Output the (x, y) coordinate of the center of the cell containing the given text.  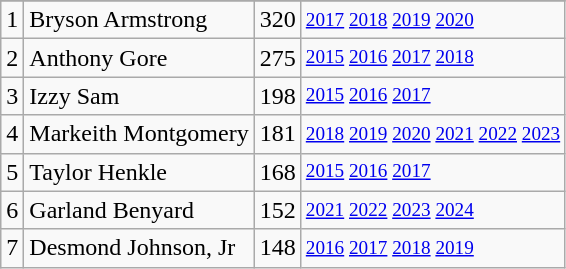
275 (278, 58)
4 (12, 134)
168 (278, 172)
2016 2017 2018 2019 (433, 248)
1 (12, 20)
5 (12, 172)
Taylor Henkle (139, 172)
2015 2016 2017 2018 (433, 58)
2 (12, 58)
Izzy Sam (139, 96)
Garland Benyard (139, 210)
7 (12, 248)
198 (278, 96)
181 (278, 134)
Bryson Armstrong (139, 20)
320 (278, 20)
Markeith Montgomery (139, 134)
3 (12, 96)
Anthony Gore (139, 58)
2018 2019 2020 2021 2022 2023 (433, 134)
Desmond Johnson, Jr (139, 248)
2021 2022 2023 2024 (433, 210)
6 (12, 210)
148 (278, 248)
152 (278, 210)
2017 2018 2019 2020 (433, 20)
